Identify which cell holds the provided text, then report its [x, y] central coordinate. 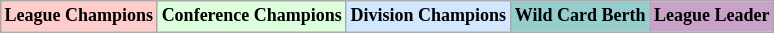
Division Champions [428, 16]
Conference Champions [252, 16]
League Champions [78, 16]
League Leader [712, 16]
Wild Card Berth [580, 16]
